Search for the cell housing the specified text and yield its (x, y) center coordinate. 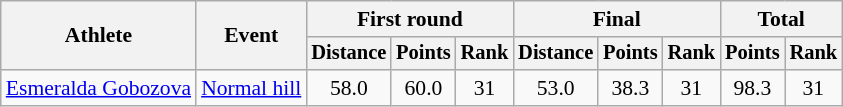
98.3 (752, 88)
58.0 (348, 88)
Total (781, 19)
38.3 (630, 88)
Final (616, 19)
Esmeralda Gobozova (98, 88)
First round (410, 19)
60.0 (423, 88)
Athlete (98, 36)
53.0 (556, 88)
Event (251, 36)
Normal hill (251, 88)
